Determine the (x, y) coordinate at the center of the cell enclosing the given text.  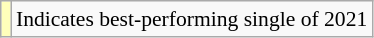
Indicates best-performing single of 2021 (192, 19)
